Detect which cell encompasses the target text, then output its [X, Y] center coordinate. 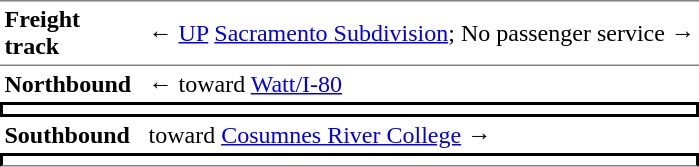
Southbound [72, 135]
toward Cosumnes River College → [422, 135]
Northbound [72, 83]
Freight track [72, 32]
← toward Watt/I-80 [422, 83]
← UP Sacramento Subdivision; No passenger service → [422, 32]
